Detect which cell encompasses the target text, then output its [X, Y] center coordinate. 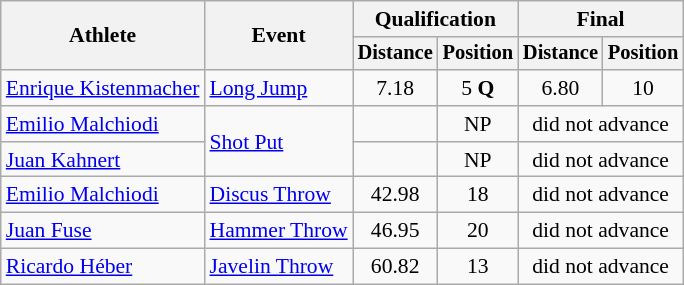
Event [278, 36]
Final [600, 19]
Hammer Throw [278, 231]
Ricardo Héber [103, 267]
5 Q [478, 88]
46.95 [396, 231]
18 [478, 195]
Long Jump [278, 88]
Athlete [103, 36]
Javelin Throw [278, 267]
6.80 [560, 88]
10 [643, 88]
Discus Throw [278, 195]
7.18 [396, 88]
13 [478, 267]
60.82 [396, 267]
Shot Put [278, 142]
20 [478, 231]
Juan Kahnert [103, 160]
Qualification [436, 19]
42.98 [396, 195]
Enrique Kistenmacher [103, 88]
Juan Fuse [103, 231]
